From the cell containing the given text, extract its center point as (X, Y) coordinate. 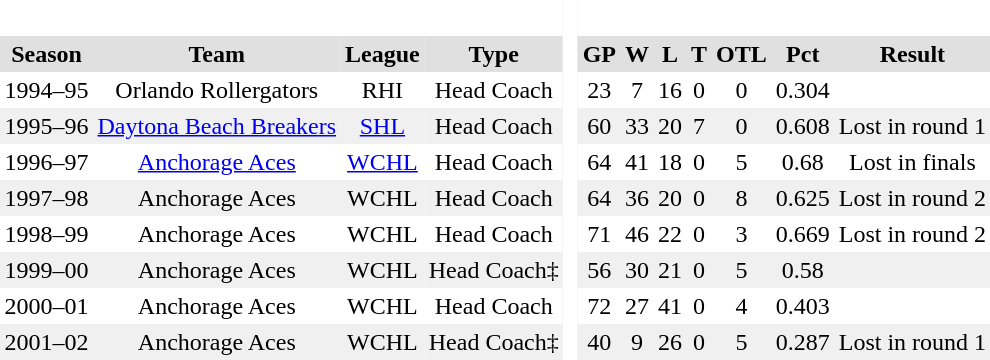
0.669 (802, 234)
W (638, 54)
36 (638, 198)
30 (638, 270)
8 (742, 198)
2001–02 (46, 342)
3 (742, 234)
71 (599, 234)
RHI (383, 90)
27 (638, 306)
9 (638, 342)
OTL (742, 54)
33 (638, 126)
21 (670, 270)
Type (494, 54)
Pct (802, 54)
0.58 (802, 270)
0.625 (802, 198)
26 (670, 342)
22 (670, 234)
SHL (383, 126)
1999–00 (46, 270)
1996–97 (46, 162)
1997–98 (46, 198)
Orlando Rollergators (217, 90)
1998–99 (46, 234)
League (383, 54)
Team (217, 54)
GP (599, 54)
0.68 (802, 162)
1994–95 (46, 90)
72 (599, 306)
18 (670, 162)
0.403 (802, 306)
L (670, 54)
Daytona Beach Breakers (217, 126)
T (700, 54)
Result (912, 54)
40 (599, 342)
16 (670, 90)
0.608 (802, 126)
23 (599, 90)
1995–96 (46, 126)
2000–01 (46, 306)
0.304 (802, 90)
0.287 (802, 342)
60 (599, 126)
46 (638, 234)
Season (46, 54)
Lost in finals (912, 162)
56 (599, 270)
4 (742, 306)
